Determine the (X, Y) coordinate at the center of the cell enclosing the given text.  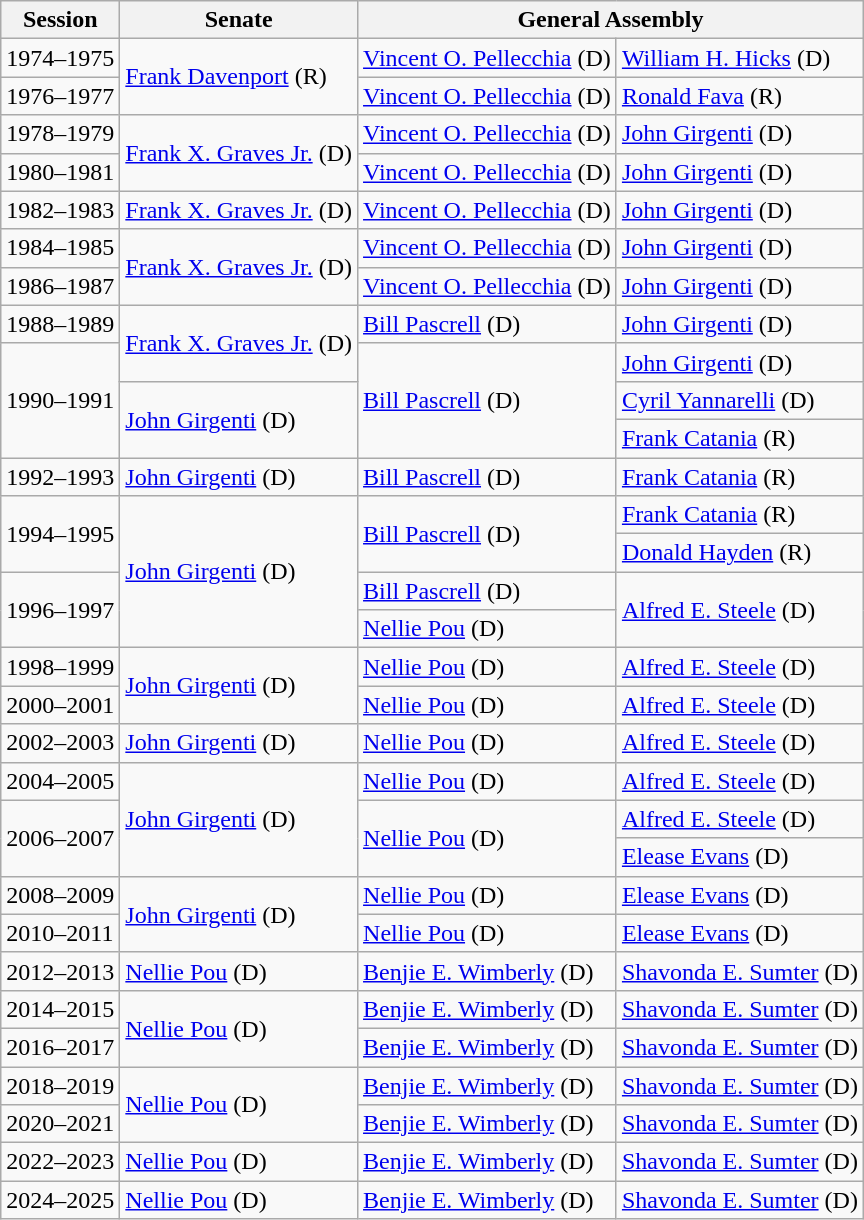
2020–2021 (60, 1124)
1994–1995 (60, 534)
William H. Hicks (D) (740, 58)
2024–2025 (60, 1200)
2002–2003 (60, 743)
Senate (239, 20)
2004–2005 (60, 781)
2010–2011 (60, 933)
2014–2015 (60, 1009)
1974–1975 (60, 58)
2022–2023 (60, 1162)
2018–2019 (60, 1085)
1996–1997 (60, 610)
1988–1989 (60, 324)
1978–1979 (60, 134)
1998–1999 (60, 667)
1986–1987 (60, 286)
General Assembly (611, 20)
2016–2017 (60, 1047)
2008–2009 (60, 895)
1980–1981 (60, 172)
1976–1977 (60, 96)
2012–2013 (60, 971)
Donald Hayden (R) (740, 553)
1984–1985 (60, 248)
1982–1983 (60, 210)
2000–2001 (60, 705)
Frank Davenport (R) (239, 77)
Ronald Fava (R) (740, 96)
1990–1991 (60, 400)
Cyril Yannarelli (D) (740, 400)
1992–1993 (60, 477)
Session (60, 20)
2006–2007 (60, 838)
